Scan for the cell matching the given text and deliver its (x, y) coordinate at center. 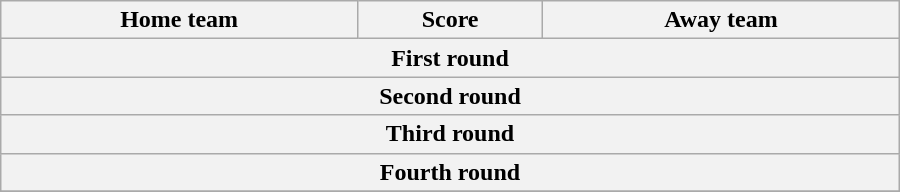
Away team (722, 20)
Score (450, 20)
Third round (450, 134)
Second round (450, 96)
Fourth round (450, 172)
First round (450, 58)
Home team (180, 20)
